Pinpoint the cell where the given text exists, returning its [x, y] midpoint coordinate. 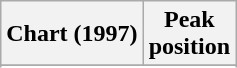
Chart (1997) [72, 34]
Peakposition [189, 34]
